Return the [X, Y] coordinate for the center point of the cell that contains the specified text.  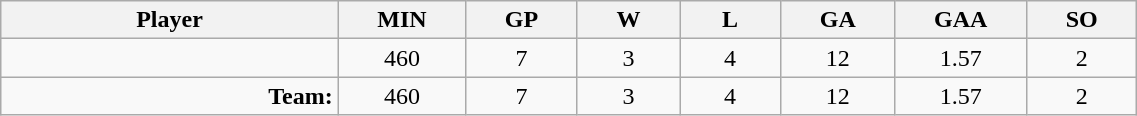
Team: [170, 96]
L [730, 20]
GAA [961, 20]
MIN [402, 20]
SO [1081, 20]
GP [522, 20]
Player [170, 20]
W [628, 20]
GA [838, 20]
